Locate the cell with the specified text and output its (X, Y) center coordinate. 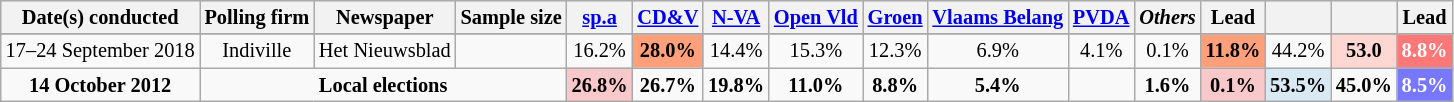
1.6% (1167, 85)
Open Vld (816, 17)
26.7% (668, 85)
Newspaper (385, 17)
12.3% (896, 51)
11.8% (1234, 51)
Sample size (512, 17)
CD&V (668, 17)
Local elections (384, 85)
Indiville (257, 51)
sp.a (600, 17)
6.9% (998, 51)
Polling firm (257, 17)
PVDA (1101, 17)
53.5% (1298, 85)
Groen (896, 17)
4.1% (1101, 51)
53.0 (1364, 51)
Vlaams Belang (998, 17)
Others (1167, 17)
14 October 2012 (100, 85)
Het Nieuwsblad (385, 51)
14.4% (736, 51)
Date(s) conducted (100, 17)
45.0% (1364, 85)
11.0% (816, 85)
19.8% (736, 85)
N-VA (736, 17)
26.8% (600, 85)
8.5% (1425, 85)
15.3% (816, 51)
28.0% (668, 51)
17–24 September 2018 (100, 51)
16.2% (600, 51)
44.2% (1298, 51)
5.4% (998, 85)
